Search for the cell housing the specified text and yield its (X, Y) center coordinate. 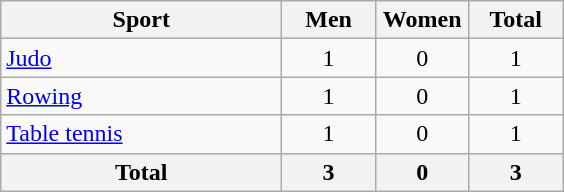
Men (329, 20)
Table tennis (142, 134)
Sport (142, 20)
Rowing (142, 96)
Judo (142, 58)
Women (422, 20)
